From the cell containing the given text, extract its center point as (X, Y) coordinate. 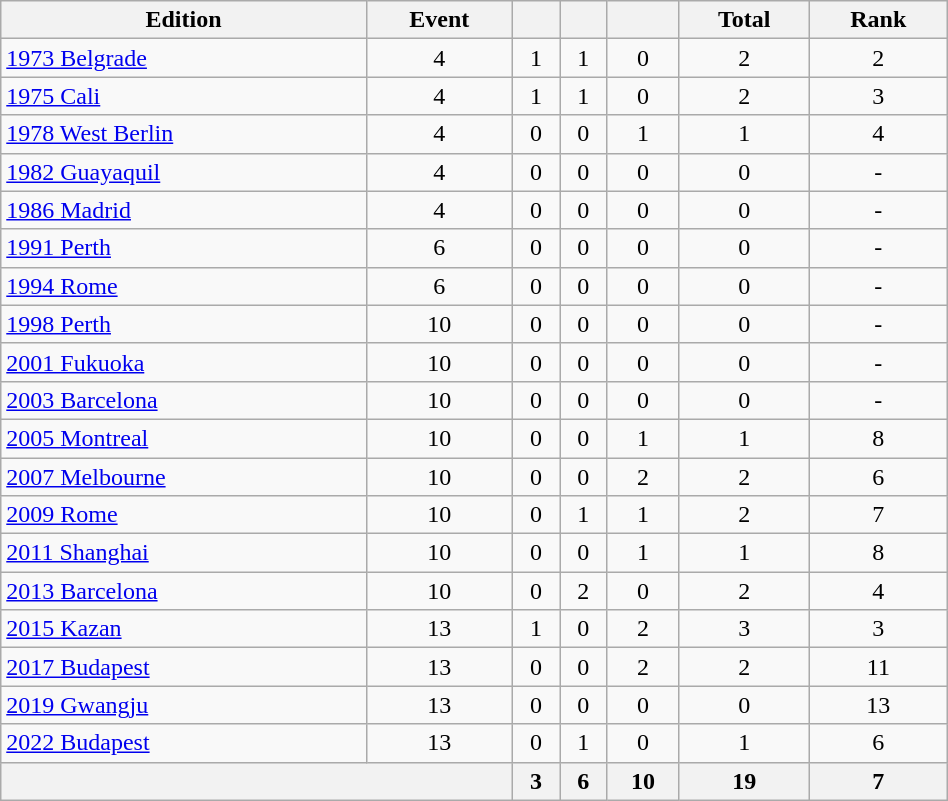
1975 Cali (184, 96)
Total (744, 20)
1998 Perth (184, 324)
Event (439, 20)
2011 Shanghai (184, 553)
11 (878, 667)
2015 Kazan (184, 629)
1978 West Berlin (184, 134)
2007 Melbourne (184, 477)
2001 Fukuoka (184, 362)
1986 Madrid (184, 210)
2013 Barcelona (184, 591)
1982 Guayaquil (184, 172)
2009 Rome (184, 515)
2005 Montreal (184, 438)
Edition (184, 20)
1994 Rome (184, 286)
Rank (878, 20)
2017 Budapest (184, 667)
2003 Barcelona (184, 400)
19 (744, 781)
2019 Gwangju (184, 705)
1991 Perth (184, 248)
2022 Budapest (184, 743)
1973 Belgrade (184, 58)
